Pinpoint the cell where the given text exists, returning its [X, Y] midpoint coordinate. 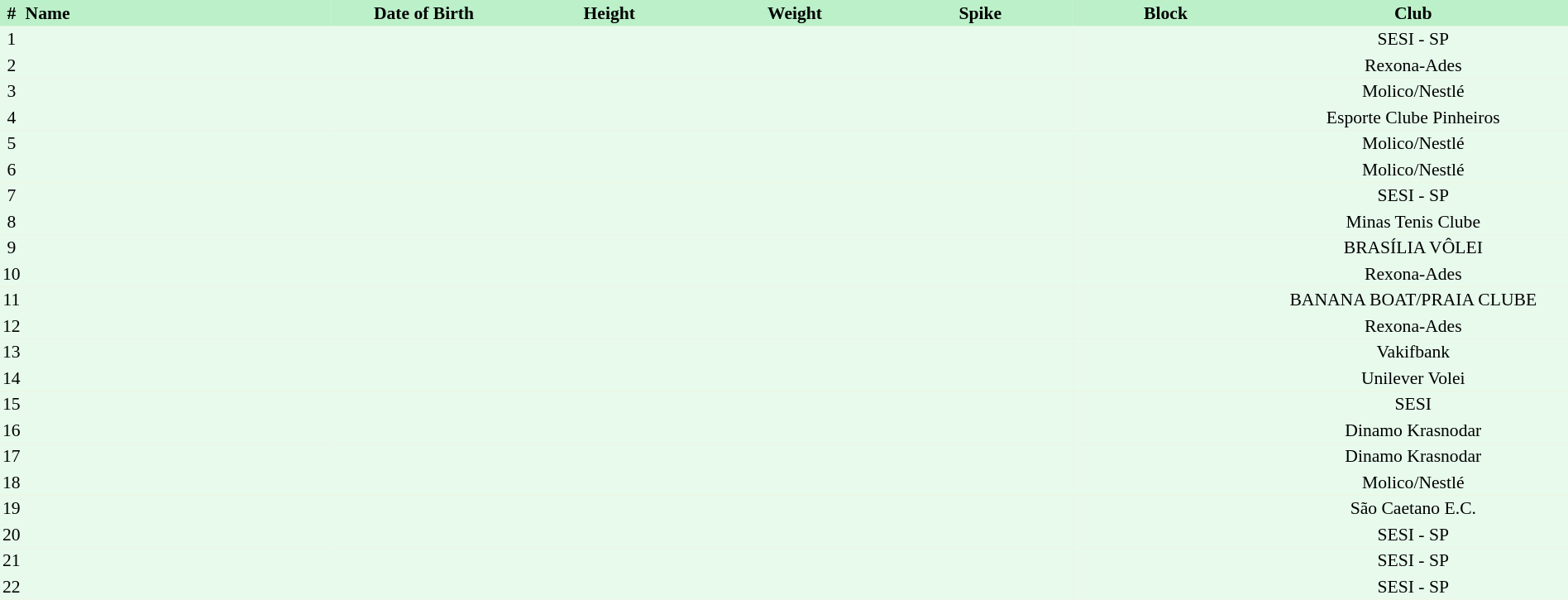
Minas Tenis Clube [1413, 222]
Name [177, 13]
Weight [795, 13]
Unilever Volei [1413, 378]
16 [12, 430]
# [12, 13]
12 [12, 326]
BRASÍLIA VÔLEI [1413, 248]
5 [12, 144]
7 [12, 195]
3 [12, 91]
1 [12, 40]
19 [12, 508]
Club [1413, 13]
Height [610, 13]
15 [12, 404]
SESI [1413, 404]
Block [1165, 13]
Esporte Clube Pinheiros [1413, 118]
11 [12, 300]
2 [12, 65]
21 [12, 561]
Spike [980, 13]
14 [12, 378]
10 [12, 274]
BANANA BOAT/PRAIA CLUBE [1413, 300]
Vakifbank [1413, 353]
22 [12, 587]
13 [12, 353]
18 [12, 482]
São Caetano E.C. [1413, 508]
17 [12, 457]
20 [12, 535]
6 [12, 170]
8 [12, 222]
4 [12, 118]
Date of Birth [423, 13]
9 [12, 248]
